Scan for the cell matching the given text and deliver its (x, y) coordinate at center. 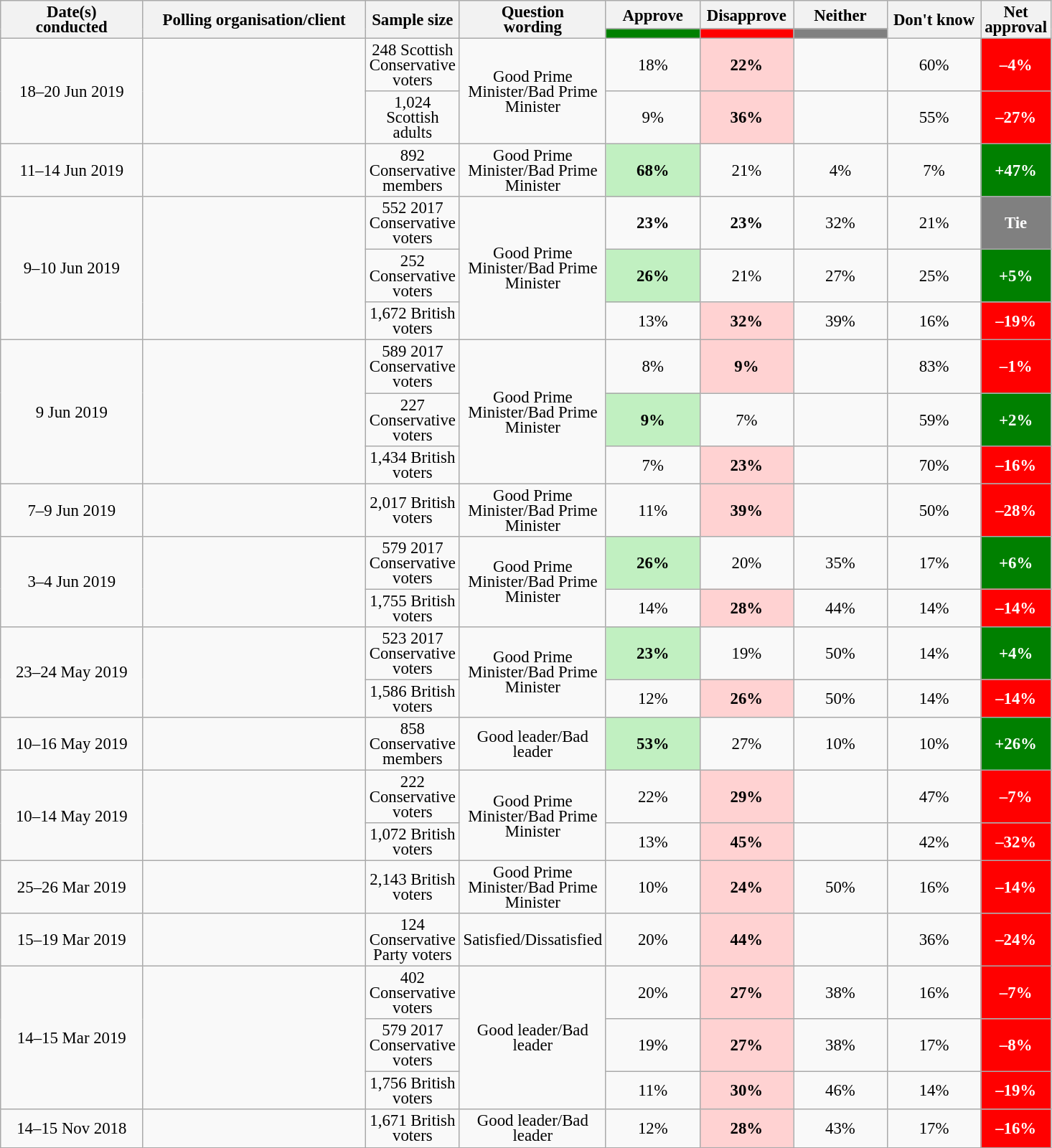
59% (934, 420)
42% (934, 842)
892 Conservative members (412, 171)
55% (934, 118)
+2% (1016, 420)
68% (653, 171)
18–20 Jun 2019 (72, 92)
10–16 May 2019 (72, 744)
53% (653, 744)
1,755 British voters (412, 608)
15–19 Mar 2019 (72, 940)
70% (934, 465)
43% (841, 1129)
Approve (653, 14)
4% (841, 171)
Questionwording (532, 20)
60% (934, 65)
18% (653, 65)
+5% (1016, 276)
Neither (841, 14)
Sample size (412, 20)
–27% (1016, 118)
Net approval (1016, 20)
+26% (1016, 744)
25% (934, 276)
222 Conservative voters (412, 796)
552 2017 Conservative voters (412, 223)
–1% (1016, 367)
+47% (1016, 171)
523 2017 Conservative voters (412, 654)
24% (746, 888)
227 Conservative voters (412, 420)
30% (746, 1091)
11–14 Jun 2019 (72, 171)
1,756 British voters (412, 1091)
9–10 Jun 2019 (72, 268)
124 Conservative Party voters (412, 940)
–24% (1016, 940)
7–9 Jun 2019 (72, 510)
+4% (1016, 654)
29% (746, 796)
589 2017 Conservative voters (412, 367)
858 Conservative members (412, 744)
1,586 British voters (412, 699)
23–24 May 2019 (72, 672)
8% (653, 367)
1,671 British voters (412, 1129)
35% (841, 563)
2,143 British voters (412, 888)
9 Jun 2019 (72, 412)
+6% (1016, 563)
14–15 Mar 2019 (72, 1038)
–32% (1016, 842)
25–26 Mar 2019 (72, 888)
1,072 British voters (412, 842)
14–15 Nov 2018 (72, 1129)
10–14 May 2019 (72, 815)
402 Conservative voters (412, 993)
Don't know (934, 20)
1,672 British voters (412, 321)
252 Conservative voters (412, 276)
3–4 Jun 2019 (72, 581)
Disapprove (746, 14)
47% (934, 796)
Polling organisation/client (254, 20)
2,017 British voters (412, 510)
Satisfied/Dissatisfied (532, 940)
–4% (1016, 65)
1,434 British voters (412, 465)
1,024 Scottish adults (412, 118)
248 Scottish Conservative voters (412, 65)
–8% (1016, 1045)
45% (746, 842)
–28% (1016, 510)
Tie (1016, 223)
46% (841, 1091)
83% (934, 367)
Date(s)conducted (72, 20)
